Determine the (X, Y) coordinate at the center of the cell enclosing the given text.  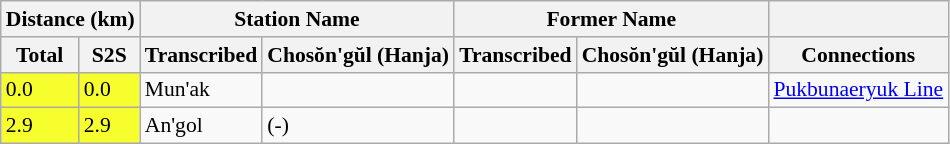
An'gol (201, 126)
Distance (km) (70, 19)
Connections (858, 55)
Mun'ak (201, 90)
Total (40, 55)
S2S (110, 55)
Station Name (297, 19)
Former Name (611, 19)
(-) (358, 126)
Pukbunaeryuk Line (858, 90)
